Determine the [x, y] coordinate at the center of the cell enclosing the given text.  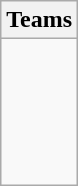
Teams [40, 20]
